Capture the cell that displays the provided text and extract its [X, Y] central coordinate. 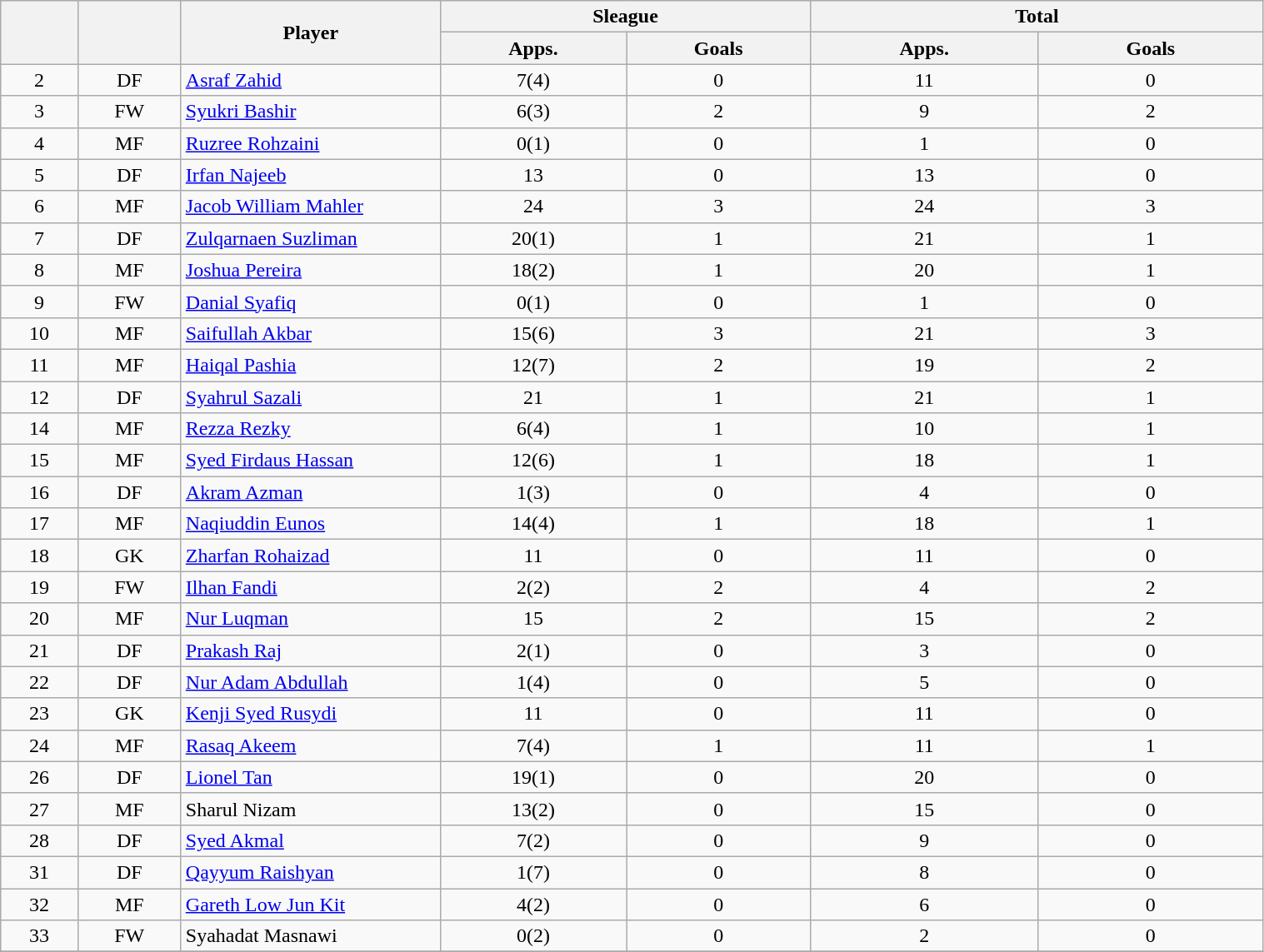
15(6) [533, 333]
Kenji Syed Rusydi [310, 714]
12 [39, 397]
Total [1037, 17]
Gareth Low Jun Kit [310, 904]
32 [39, 904]
Ruzree Rohzaini [310, 143]
4(2) [533, 904]
Zulqarnaen Suzliman [310, 238]
Jacob William Mahler [310, 207]
Akram Azman [310, 492]
Rezza Rezky [310, 429]
1(3) [533, 492]
Haiqal Pashia [310, 365]
17 [39, 524]
2(2) [533, 587]
Syahrul Sazali [310, 397]
1(7) [533, 872]
Sleague [625, 17]
16 [39, 492]
Syukri Bashir [310, 112]
12(7) [533, 365]
Rasaq Akeem [310, 745]
14(4) [533, 524]
Nur Luqman [310, 619]
19(1) [533, 777]
Naqiuddin Eunos [310, 524]
Syed Firdaus Hassan [310, 461]
6(4) [533, 429]
20(1) [533, 238]
Sharul Nizam [310, 809]
Irfan Najeeb [310, 175]
6(3) [533, 112]
Qayyum Raishyan [310, 872]
Asraf Zahid [310, 80]
Syed Akmal [310, 840]
2(1) [533, 650]
14 [39, 429]
Nur Adam Abdullah [310, 682]
Lionel Tan [310, 777]
Player [310, 32]
Prakash Raj [310, 650]
31 [39, 872]
Danial Syafiq [310, 302]
1(4) [533, 682]
Joshua Pereira [310, 270]
13(2) [533, 809]
18(2) [533, 270]
0(2) [533, 936]
Zharfan Rohaizad [310, 556]
22 [39, 682]
27 [39, 809]
12(6) [533, 461]
Ilhan Fandi [310, 587]
33 [39, 936]
28 [39, 840]
23 [39, 714]
Syahadat Masnawi [310, 936]
7 [39, 238]
Saifullah Akbar [310, 333]
7(2) [533, 840]
26 [39, 777]
